For the text-containing cell, return its midpoint in (x, y) coordinate format. 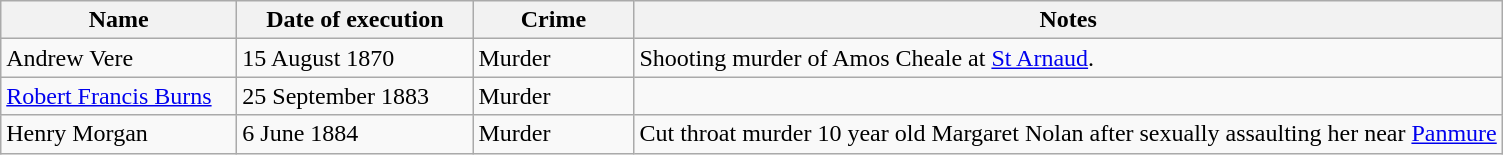
Henry Morgan (119, 134)
6 June 1884 (355, 134)
Andrew Vere (119, 58)
Shooting murder of Amos Cheale at St Arnaud. (1068, 58)
Name (119, 20)
Date of execution (355, 20)
15 August 1870 (355, 58)
Notes (1068, 20)
Crime (554, 20)
Cut throat murder 10 year old Margaret Nolan after sexually assaulting her near Panmure (1068, 134)
Robert Francis Burns (119, 96)
25 September 1883 (355, 96)
